Return the [X, Y] coordinate for the center point of the cell that contains the specified text.  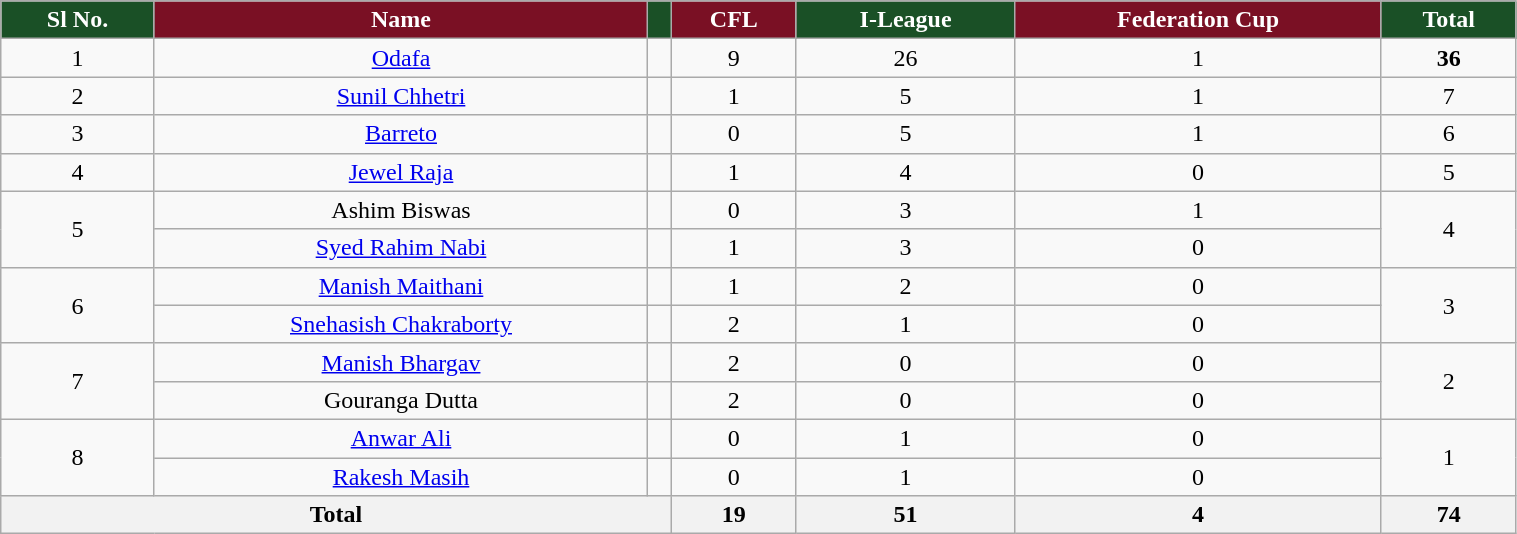
36 [1448, 58]
Syed Rahim Nabi [401, 248]
CFL [734, 20]
Anwar Ali [401, 438]
74 [1448, 515]
Gouranga Dutta [401, 400]
Rakesh Masih [401, 477]
Sunil Chhetri [401, 96]
Ashim Biswas [401, 210]
Name [401, 20]
Manish Bhargav [401, 362]
Federation Cup [1198, 20]
Jewel Raja [401, 172]
Barreto [401, 134]
Snehasish Chakraborty [401, 324]
51 [905, 515]
Sl No. [78, 20]
19 [734, 515]
8 [78, 457]
Manish Maithani [401, 286]
9 [734, 58]
I-League [905, 20]
26 [905, 58]
Odafa [401, 58]
